Scan for the cell matching the given text and deliver its (x, y) coordinate at center. 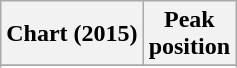
Peakposition (189, 34)
Chart (2015) (72, 34)
